Search for the cell housing the specified text and yield its [x, y] center coordinate. 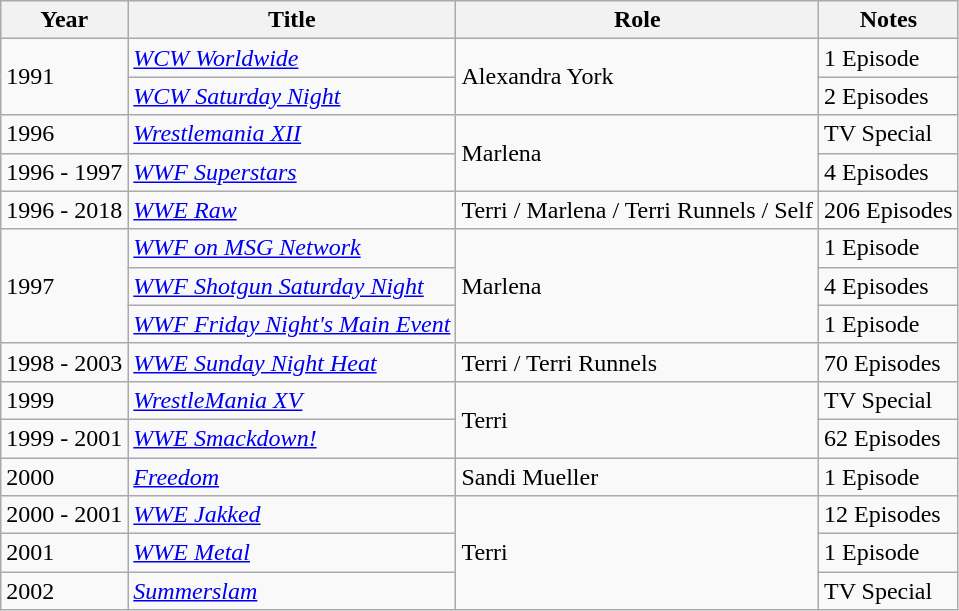
2002 [64, 591]
1996 [64, 134]
Sandi Mueller [638, 477]
1998 - 2003 [64, 362]
1997 [64, 286]
WWF Superstars [292, 172]
Terri / Terri Runnels [638, 362]
1999 [64, 400]
WCW Saturday Night [292, 96]
1999 - 2001 [64, 438]
WWF Friday Night's Main Event [292, 324]
2000 [64, 477]
2 Episodes [888, 96]
WWE Sunday Night Heat [292, 362]
1996 - 1997 [64, 172]
62 Episodes [888, 438]
Year [64, 20]
206 Episodes [888, 210]
Wrestlemania XII [292, 134]
70 Episodes [888, 362]
WWE Raw [292, 210]
Role [638, 20]
Alexandra York [638, 77]
WWE Jakked [292, 515]
Summerslam [292, 591]
WWE Metal [292, 553]
2000 - 2001 [64, 515]
WWF on MSG Network [292, 248]
WWF Shotgun Saturday Night [292, 286]
WCW Worldwide [292, 58]
WWE Smackdown! [292, 438]
1996 - 2018 [64, 210]
12 Episodes [888, 515]
2001 [64, 553]
Notes [888, 20]
WrestleMania XV [292, 400]
1991 [64, 77]
Title [292, 20]
Terri / Marlena / Terri Runnels / Self [638, 210]
Freedom [292, 477]
